Output the [X, Y] coordinate of the center of the cell containing the given text.  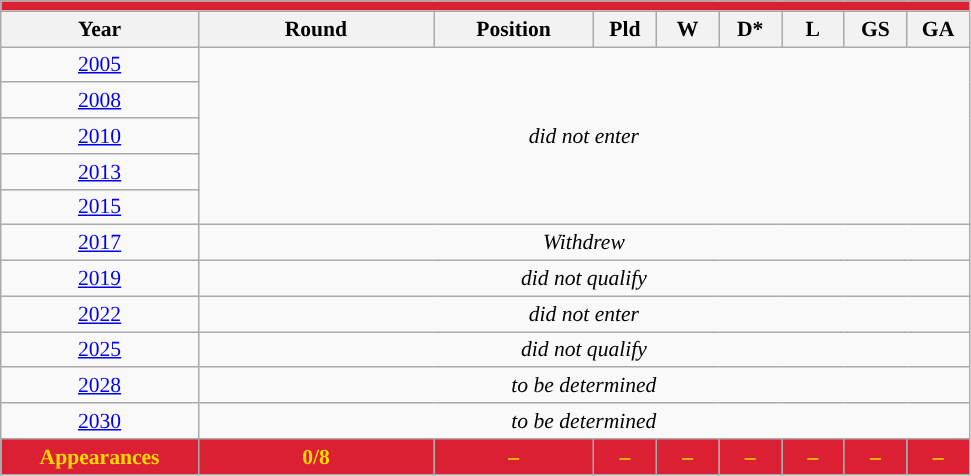
2010 [100, 136]
Round [316, 29]
Position [514, 29]
W [688, 29]
2015 [100, 207]
Pld [626, 29]
GA [938, 29]
2022 [100, 314]
2017 [100, 243]
2013 [100, 172]
2028 [100, 386]
Appearances [100, 457]
2030 [100, 421]
2019 [100, 279]
L [814, 29]
2005 [100, 65]
Year [100, 29]
0/8 [316, 457]
2008 [100, 101]
D* [750, 29]
2025 [100, 350]
GS [876, 29]
Withdrew [584, 243]
